Output the [x, y] coordinate of the center of the cell containing the given text.  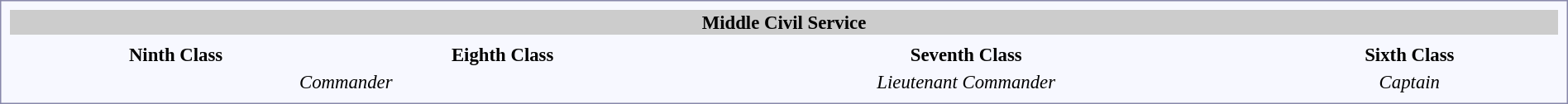
Ninth Class [176, 54]
Eighth Class [502, 54]
Middle Civil Service [784, 22]
Captain [1409, 82]
Sixth Class [1409, 54]
Commander [346, 82]
Seventh Class [966, 54]
Lieutenant Commander [966, 82]
